Provide the (X, Y) coordinate of the cell's center where the given text is located.  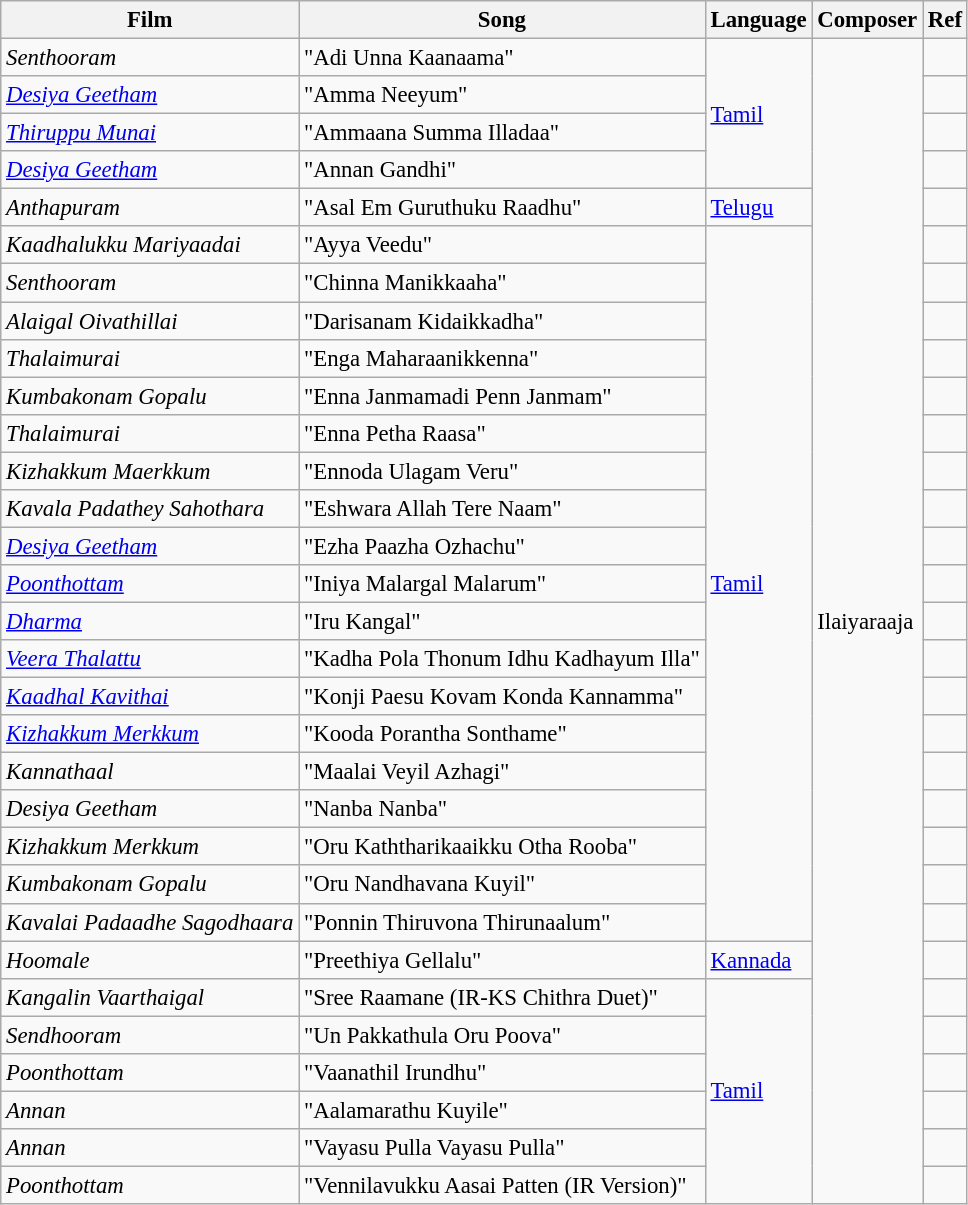
"Iru Kangal" (502, 621)
"Un Pakkathula Oru Poova" (502, 1035)
"Enna Petha Raasa" (502, 433)
Composer (868, 20)
"Vayasu Pulla Vayasu Pulla" (502, 1148)
Song (502, 20)
"Chinna Manikkaaha" (502, 283)
Telugu (758, 208)
Anthapuram (150, 208)
Sendhooram (150, 1035)
Kizhakkum Maerkkum (150, 471)
Hoomale (150, 960)
"Ayya Veedu" (502, 245)
"Kooda Porantha Sonthame" (502, 734)
"Ezha Paazha Ozhachu" (502, 546)
Veera Thalattu (150, 659)
"Eshwara Allah Tere Naam" (502, 509)
Ref (946, 20)
Kaadhalukku Mariyaadai (150, 245)
"Ammaana Summa Illadaa" (502, 133)
"Vennilavukku Aasai Patten (IR Version)" (502, 1185)
"Kadha Pola Thonum Idhu Kadhayum Illa" (502, 659)
"Aalamarathu Kuyile" (502, 1110)
Ilaiyaraaja (868, 622)
"Nanba Nanba" (502, 809)
Language (758, 20)
"Preethiya Gellalu" (502, 960)
"Oru Kaththarikaaikku Otha Rooba" (502, 847)
Kangalin Vaarthaigal (150, 997)
"Sree Raamane (IR-KS Chithra Duet)" (502, 997)
"Enna Janmamadi Penn Janmam" (502, 396)
"Enga Maharaanikkenna" (502, 358)
"Amma Neeyum" (502, 95)
Kannada (758, 960)
Kaadhal Kavithai (150, 697)
Kannathaal (150, 772)
"Oru Nandhavana Kuyil" (502, 885)
"Ponnin Thiruvona Thirunaalum" (502, 922)
"Konji Paesu Kovam Konda Kannamma" (502, 697)
"Adi Unna Kaanaama" (502, 58)
Thiruppu Munai (150, 133)
"Vaanathil Irundhu" (502, 1073)
"Ennoda Ulagam Veru" (502, 471)
"Darisanam Kidaikkadha" (502, 321)
"Asal Em Guruthuku Raadhu" (502, 208)
Dharma (150, 621)
"Maalai Veyil Azhagi" (502, 772)
Kavalai Padaadhe Sagodhaara (150, 922)
Alaigal Oivathillai (150, 321)
"Iniya Malargal Malarum" (502, 584)
"Annan Gandhi" (502, 170)
Kavala Padathey Sahothara (150, 509)
Film (150, 20)
